Find where the given text appears and provide that cell's center as (X, Y) coordinate. 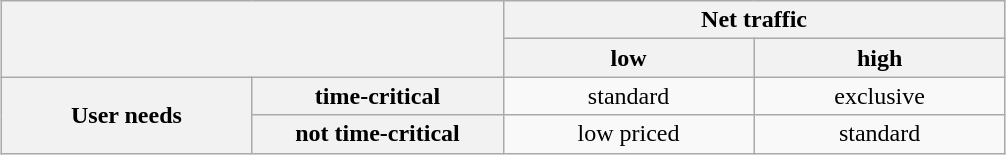
high (880, 58)
User needs (126, 115)
time-critical (378, 96)
Net traffic (754, 20)
low priced (628, 134)
not time-critical (378, 134)
low (628, 58)
exclusive (880, 96)
